Extract the [x, y] coordinate from the center of the cell holding the provided text.  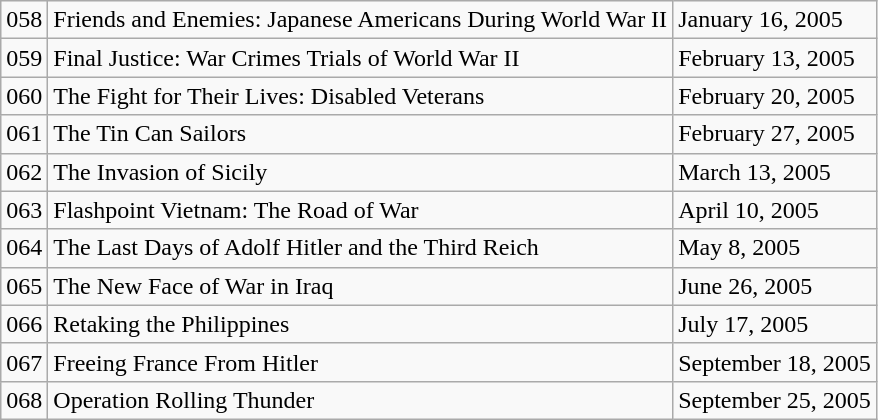
Final Justice: War Crimes Trials of World War II [360, 58]
June 26, 2005 [775, 286]
Friends and Enemies: Japanese Americans During World War II [360, 20]
May 8, 2005 [775, 248]
January 16, 2005 [775, 20]
July 17, 2005 [775, 324]
April 10, 2005 [775, 210]
Operation Rolling Thunder [360, 400]
064 [24, 248]
The Last Days of Adolf Hitler and the Third Reich [360, 248]
The Tin Can Sailors [360, 134]
Freeing France From Hitler [360, 362]
062 [24, 172]
The Invasion of Sicily [360, 172]
February 20, 2005 [775, 96]
060 [24, 96]
063 [24, 210]
The Fight for Their Lives: Disabled Veterans [360, 96]
066 [24, 324]
068 [24, 400]
Flashpoint Vietnam: The Road of War [360, 210]
March 13, 2005 [775, 172]
Retaking the Philippines [360, 324]
February 13, 2005 [775, 58]
The New Face of War in Iraq [360, 286]
September 25, 2005 [775, 400]
065 [24, 286]
067 [24, 362]
058 [24, 20]
061 [24, 134]
059 [24, 58]
February 27, 2005 [775, 134]
September 18, 2005 [775, 362]
